Capture the cell that displays the provided text and extract its (x, y) central coordinate. 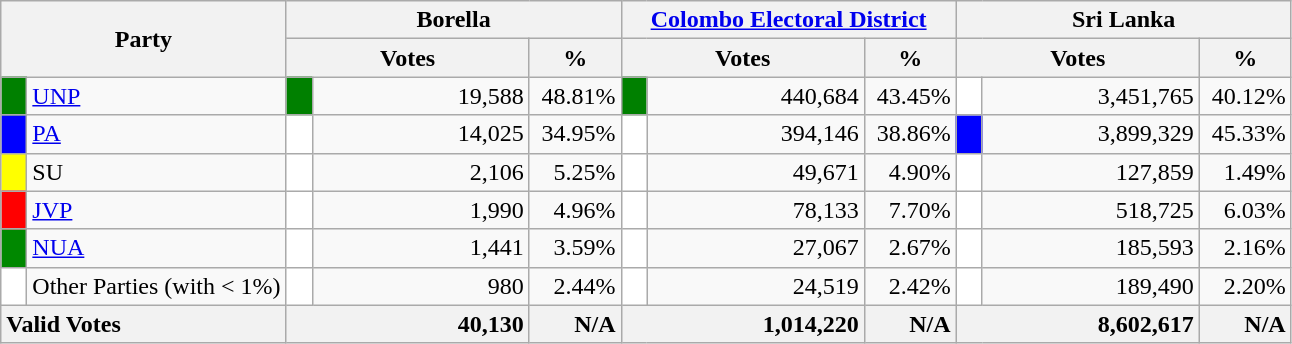
Valid Votes (144, 324)
1,441 (420, 248)
6.03% (1245, 210)
SU (156, 172)
19,588 (420, 96)
27,067 (756, 248)
518,725 (1090, 210)
40.12% (1245, 96)
JVP (156, 210)
4.90% (910, 172)
440,684 (756, 96)
24,519 (756, 286)
2.67% (910, 248)
2.44% (575, 286)
49,671 (756, 172)
3.59% (575, 248)
394,146 (756, 134)
185,593 (1090, 248)
48.81% (575, 96)
980 (420, 286)
2.20% (1245, 286)
40,130 (408, 324)
127,859 (1090, 172)
PA (156, 134)
Sri Lanka (1124, 20)
1.49% (1245, 172)
1,990 (420, 210)
1,014,220 (742, 324)
Borella (454, 20)
7.70% (910, 210)
NUA (156, 248)
45.33% (1245, 134)
4.96% (575, 210)
2.42% (910, 286)
Colombo Electoral District (788, 20)
3,451,765 (1090, 96)
14,025 (420, 134)
78,133 (756, 210)
3,899,329 (1090, 134)
2.16% (1245, 248)
34.95% (575, 134)
Party (144, 39)
189,490 (1090, 286)
UNP (156, 96)
8,602,617 (1078, 324)
43.45% (910, 96)
38.86% (910, 134)
5.25% (575, 172)
2,106 (420, 172)
Other Parties (with < 1%) (156, 286)
